Determine the [X, Y] coordinate at the center of the cell enclosing the given text.  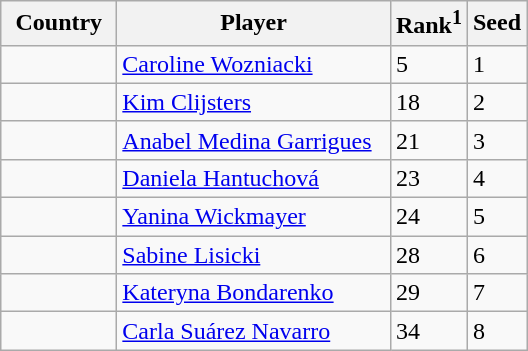
21 [428, 140]
Anabel Medina Garrigues [254, 140]
18 [428, 102]
Daniela Hantuchová [254, 178]
Sabine Lisicki [254, 255]
7 [496, 293]
Carla Suárez Navarro [254, 331]
24 [428, 217]
Yanina Wickmayer [254, 217]
1 [496, 64]
23 [428, 178]
28 [428, 255]
8 [496, 331]
29 [428, 293]
Kateryna Bondarenko [254, 293]
Country [59, 24]
Caroline Wozniacki [254, 64]
34 [428, 331]
3 [496, 140]
6 [496, 255]
Rank1 [428, 24]
Seed [496, 24]
Player [254, 24]
2 [496, 102]
4 [496, 178]
Kim Clijsters [254, 102]
